Scan for the cell matching the given text and deliver its (x, y) coordinate at center. 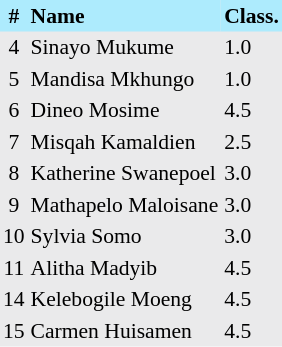
Kelebogile Moeng (125, 300)
5 (14, 79)
Dineo Mosime (125, 110)
Carmen Huisamen (125, 331)
Class. (252, 16)
6 (14, 110)
Alitha Madyib (125, 268)
# (14, 16)
11 (14, 268)
Mandisa Mkhungo (125, 79)
Sylvia Somo (125, 236)
10 (14, 236)
4 (14, 48)
2.5 (252, 142)
9 (14, 205)
15 (14, 331)
8 (14, 174)
14 (14, 300)
Katherine Swanepoel (125, 174)
7 (14, 142)
Misqah Kamaldien (125, 142)
Mathapelo Maloisane (125, 205)
Name (125, 16)
Sinayo Mukume (125, 48)
